Search for the cell housing the specified text and yield its (x, y) center coordinate. 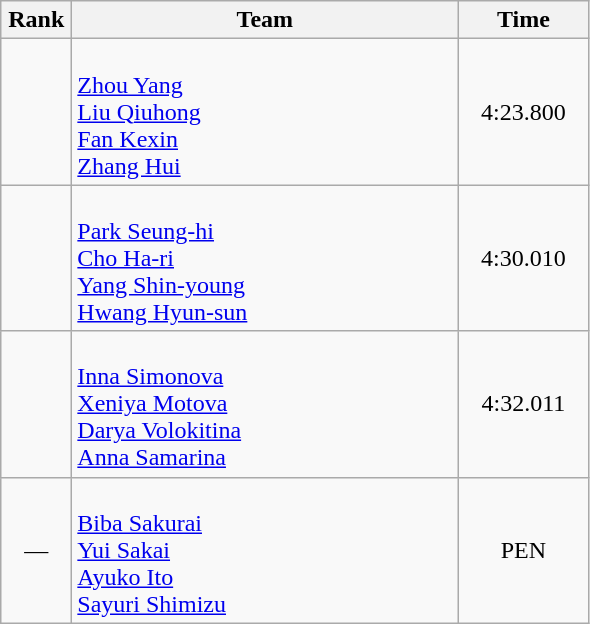
— (36, 550)
PEN (524, 550)
Park Seung-hiCho Ha-riYang Shin-youngHwang Hyun-sun (265, 258)
Biba SakuraiYui SakaiAyuko ItoSayuri Shimizu (265, 550)
Inna SimonovaXeniya MotovaDarya VolokitinaAnna Samarina (265, 404)
Rank (36, 20)
Team (265, 20)
Zhou YangLiu QiuhongFan KexinZhang Hui (265, 112)
4:30.010 (524, 258)
4:23.800 (524, 112)
Time (524, 20)
4:32.011 (524, 404)
